Output the (x, y) coordinate of the center of the cell containing the given text.  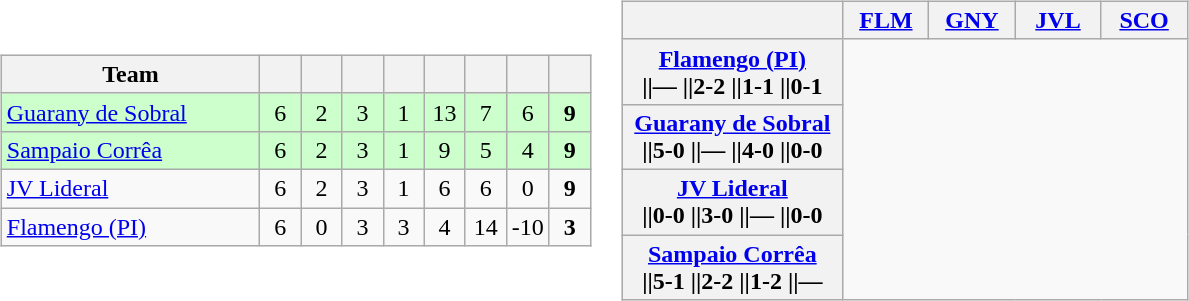
Sampaio Corrêa (130, 150)
Sampaio Corrêa ||5-1 ||2-2 ||1-2 ||— (732, 266)
SCO (1144, 20)
Flamengo (PI) (130, 227)
13 (444, 112)
FLM (886, 20)
Flamengo (PI) ||— ||2-2 ||1-1 ||0-1 (732, 72)
JV Lideral (130, 188)
7 (486, 112)
-10 (528, 227)
5 (486, 150)
JV Lideral ||0-0 ||3-0 ||— ||0-0 (732, 202)
Team (130, 74)
14 (486, 227)
Guarany de Sobral ||5-0 ||— ||4-0 ||0-0 (732, 136)
GNY (972, 20)
JVL (1058, 20)
Guarany de Sobral (130, 112)
